Scan for the cell matching the given text and deliver its [x, y] coordinate at center. 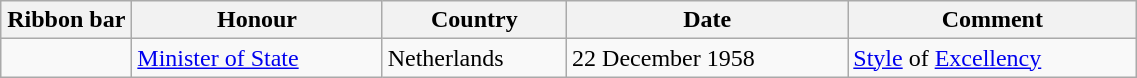
Comment [992, 20]
Netherlands [474, 58]
Date [708, 20]
Country [474, 20]
22 December 1958 [708, 58]
Ribbon bar [66, 20]
Honour [257, 20]
Style of Excellency [992, 58]
Minister of State [257, 58]
